Output the [x, y] coordinate of the center of the cell containing the given text.  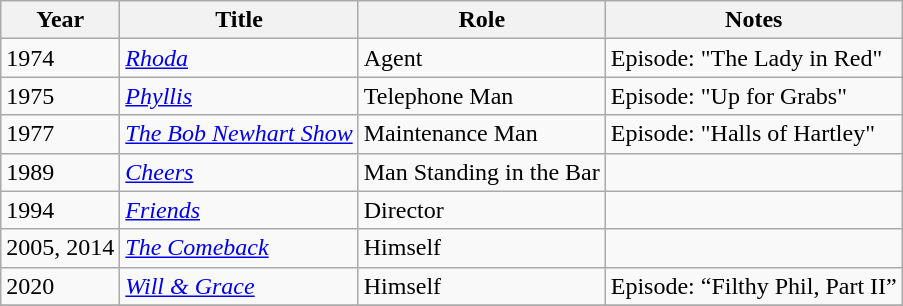
Telephone Man [482, 96]
Director [482, 210]
Episode: "Up for Grabs" [754, 96]
The Bob Newhart Show [239, 134]
Phyllis [239, 96]
Maintenance Man [482, 134]
Role [482, 20]
2020 [60, 286]
Title [239, 20]
Will & Grace [239, 286]
Friends [239, 210]
1974 [60, 58]
1977 [60, 134]
2005, 2014 [60, 248]
Episode: “Filthy Phil, Part II” [754, 286]
Agent [482, 58]
The Comeback [239, 248]
Cheers [239, 172]
Year [60, 20]
1975 [60, 96]
Man Standing in the Bar [482, 172]
Episode: "Halls of Hartley" [754, 134]
Notes [754, 20]
1989 [60, 172]
1994 [60, 210]
Rhoda [239, 58]
Episode: "The Lady in Red" [754, 58]
